For the text-containing cell, return its midpoint in [X, Y] coordinate format. 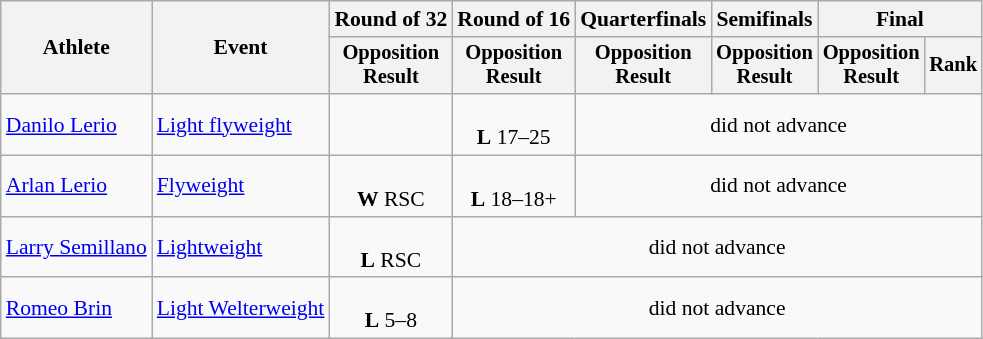
Danilo Lerio [76, 124]
Final [900, 19]
Arlan Lerio [76, 186]
Lightweight [241, 248]
Light flyweight [241, 124]
L RSC [390, 248]
Athlete [76, 48]
Event [241, 48]
Romeo Brin [76, 308]
W RSC [390, 186]
L 18–18+ [514, 186]
Round of 32 [390, 19]
Semifinals [764, 19]
L 5–8 [390, 308]
Round of 16 [514, 19]
Quarterfinals [643, 19]
Light Welterweight [241, 308]
L 17–25 [514, 124]
Flyweight [241, 186]
Larry Semillano [76, 248]
Rank [953, 66]
